For the text-containing cell, return its midpoint in [X, Y] coordinate format. 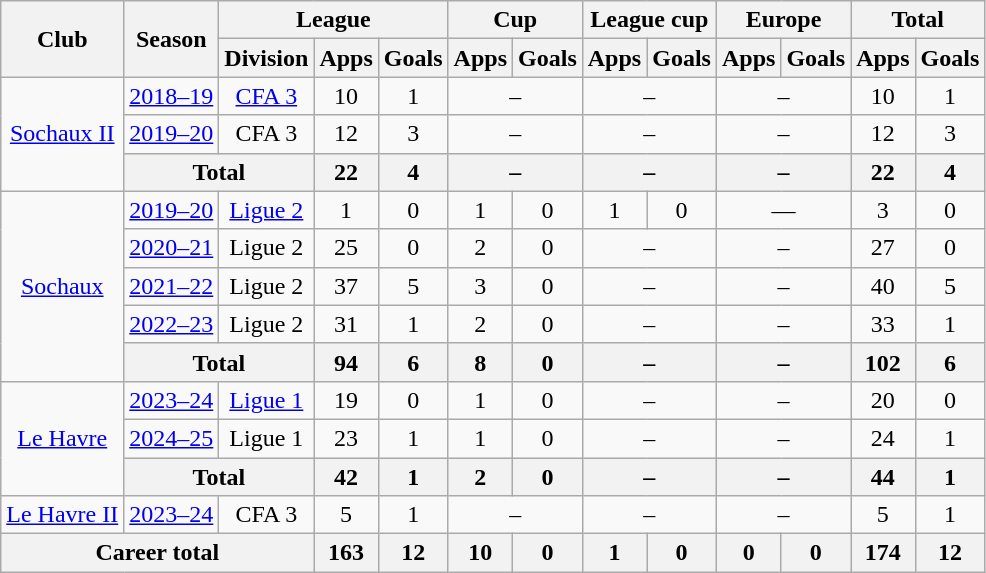
— [783, 210]
2021–22 [172, 286]
23 [346, 438]
44 [883, 477]
2024–25 [172, 438]
40 [883, 286]
Career total [158, 553]
League cup [649, 20]
20 [883, 400]
31 [346, 324]
8 [480, 362]
League [334, 20]
Season [172, 39]
Sochaux [62, 286]
27 [883, 248]
25 [346, 248]
Cup [515, 20]
Le Havre [62, 438]
Le Havre II [62, 515]
Division [266, 58]
174 [883, 553]
Sochaux II [62, 134]
2022–23 [172, 324]
Club [62, 39]
42 [346, 477]
24 [883, 438]
94 [346, 362]
33 [883, 324]
37 [346, 286]
19 [346, 400]
102 [883, 362]
163 [346, 553]
2018–19 [172, 96]
Europe [783, 20]
2020–21 [172, 248]
